Capture the cell that displays the provided text and extract its [X, Y] central coordinate. 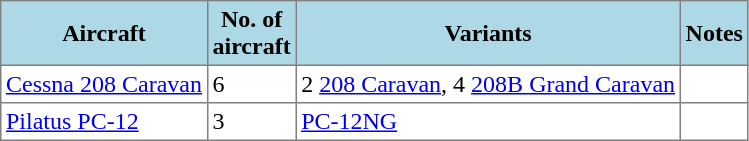
6 [252, 84]
2 208 Caravan, 4 208B Grand Caravan [488, 84]
Variants [488, 33]
Pilatus PC-12 [104, 122]
3 [252, 122]
Cessna 208 Caravan [104, 84]
Notes [714, 33]
Aircraft [104, 33]
No. ofaircraft [252, 33]
PC-12NG [488, 122]
